Scan for the cell matching the given text and deliver its [X, Y] coordinate at center. 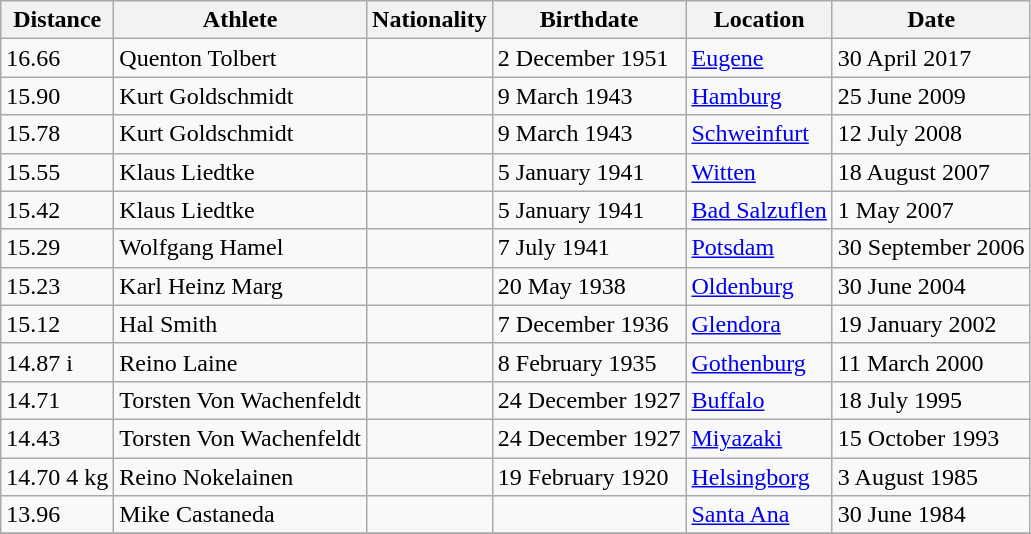
Reino Laine [240, 362]
30 September 2006 [931, 248]
Helsingborg [759, 477]
Nationality [430, 20]
11 March 2000 [931, 362]
7 July 1941 [589, 248]
15.23 [58, 286]
30 April 2017 [931, 58]
Karl Heinz Marg [240, 286]
14.87 i [58, 362]
Eugene [759, 58]
Bad Salzuflen [759, 210]
3 August 1985 [931, 477]
15.29 [58, 248]
14.70 4 kg [58, 477]
Miyazaki [759, 438]
16.66 [58, 58]
14.43 [58, 438]
30 June 1984 [931, 515]
1 May 2007 [931, 210]
15 October 1993 [931, 438]
15.90 [58, 96]
Location [759, 20]
Glendora [759, 324]
19 January 2002 [931, 324]
Oldenburg [759, 286]
15.42 [58, 210]
Schweinfurt [759, 134]
8 February 1935 [589, 362]
Distance [58, 20]
Gothenburg [759, 362]
20 May 1938 [589, 286]
Wolfgang Hamel [240, 248]
Date [931, 20]
19 February 1920 [589, 477]
Hal Smith [240, 324]
30 June 2004 [931, 286]
12 July 2008 [931, 134]
18 August 2007 [931, 172]
18 July 1995 [931, 400]
Hamburg [759, 96]
14.71 [58, 400]
15.78 [58, 134]
Mike Castaneda [240, 515]
15.55 [58, 172]
Athlete [240, 20]
Reino Nokelainen [240, 477]
Buffalo [759, 400]
7 December 1936 [589, 324]
Santa Ana [759, 515]
Potsdam [759, 248]
13.96 [58, 515]
15.12 [58, 324]
Quenton Tolbert [240, 58]
Birthdate [589, 20]
2 December 1951 [589, 58]
25 June 2009 [931, 96]
Witten [759, 172]
